Return (x, y) of the center of cell containing provided text 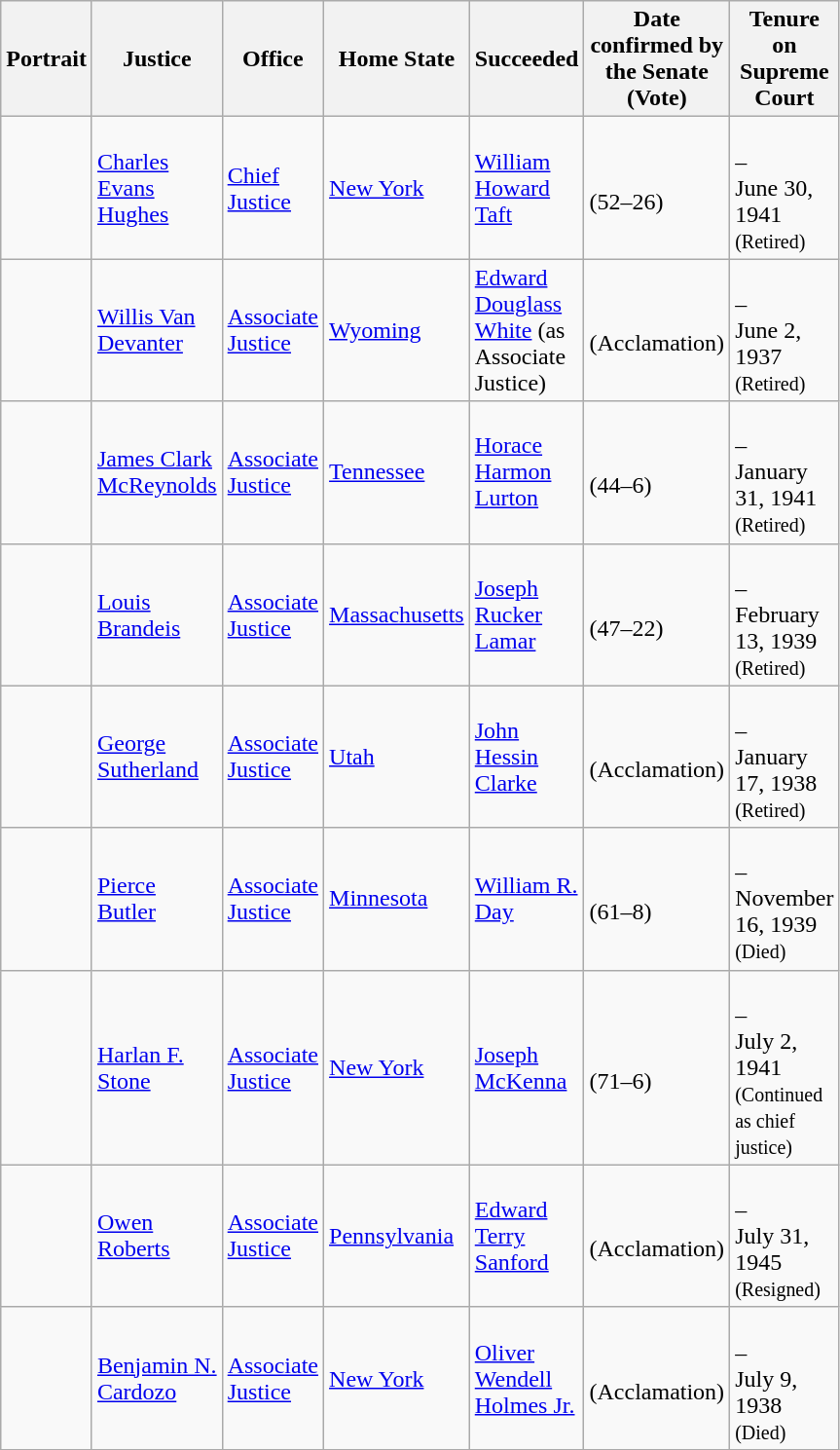
Portrait (47, 58)
Wyoming (397, 330)
–January 17, 1938(Retired) (785, 757)
Tennessee (397, 472)
Pierce Butler (157, 899)
Louis Brandeis (157, 614)
Tenure on Supreme Court (785, 58)
Utah (397, 757)
(44–6) (657, 472)
Home State (397, 58)
–July 31, 1945(Resigned) (785, 1236)
James Clark McReynolds (157, 472)
–February 13, 1939(Retired) (785, 614)
Succeeded (527, 58)
Horace Harmon Lurton (527, 472)
Joseph McKenna (527, 1067)
(61–8) (657, 899)
John Hessin Clarke (527, 757)
(47–22) (657, 614)
Justice (157, 58)
Harlan F. Stone (157, 1067)
Pennsylvania (397, 1236)
Charles Evans Hughes (157, 188)
George Sutherland (157, 757)
Willis Van Devanter (157, 330)
William Howard Taft (527, 188)
Date confirmed by the Senate(Vote) (657, 58)
(71–6) (657, 1067)
Benjamin N. Cardozo (157, 1378)
Minnesota (397, 899)
–July 2, 1941(Continued as chief justice) (785, 1067)
William R. Day (527, 899)
(52–26) (657, 188)
Edward Terry Sanford (527, 1236)
Owen Roberts (157, 1236)
Chief Justice (273, 188)
–November 16, 1939(Died) (785, 899)
Oliver Wendell Holmes Jr. (527, 1378)
Edward Douglass White (as Associate Justice) (527, 330)
Massachusetts (397, 614)
–July 9, 1938(Died) (785, 1378)
Joseph Rucker Lamar (527, 614)
Office (273, 58)
–June 2, 1937(Retired) (785, 330)
–January 31, 1941(Retired) (785, 472)
–June 30, 1941(Retired) (785, 188)
